From the cell containing the given text, extract its center point as [X, Y] coordinate. 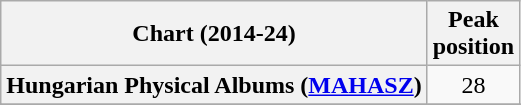
Chart (2014-24) [214, 34]
Hungarian Physical Albums (MAHASZ) [214, 85]
28 [473, 85]
Peakposition [473, 34]
